Extract the [x, y] coordinate from the center of the cell holding the provided text.  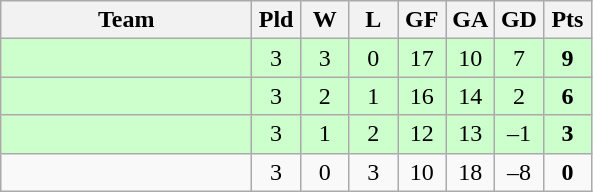
Pts [568, 20]
18 [470, 172]
–1 [520, 134]
GF [422, 20]
7 [520, 58]
6 [568, 96]
Team [126, 20]
17 [422, 58]
–8 [520, 172]
13 [470, 134]
Pld [276, 20]
W [324, 20]
16 [422, 96]
L [374, 20]
14 [470, 96]
GD [520, 20]
12 [422, 134]
9 [568, 58]
GA [470, 20]
